Extract the [X, Y] coordinate from the center of the cell holding the provided text.  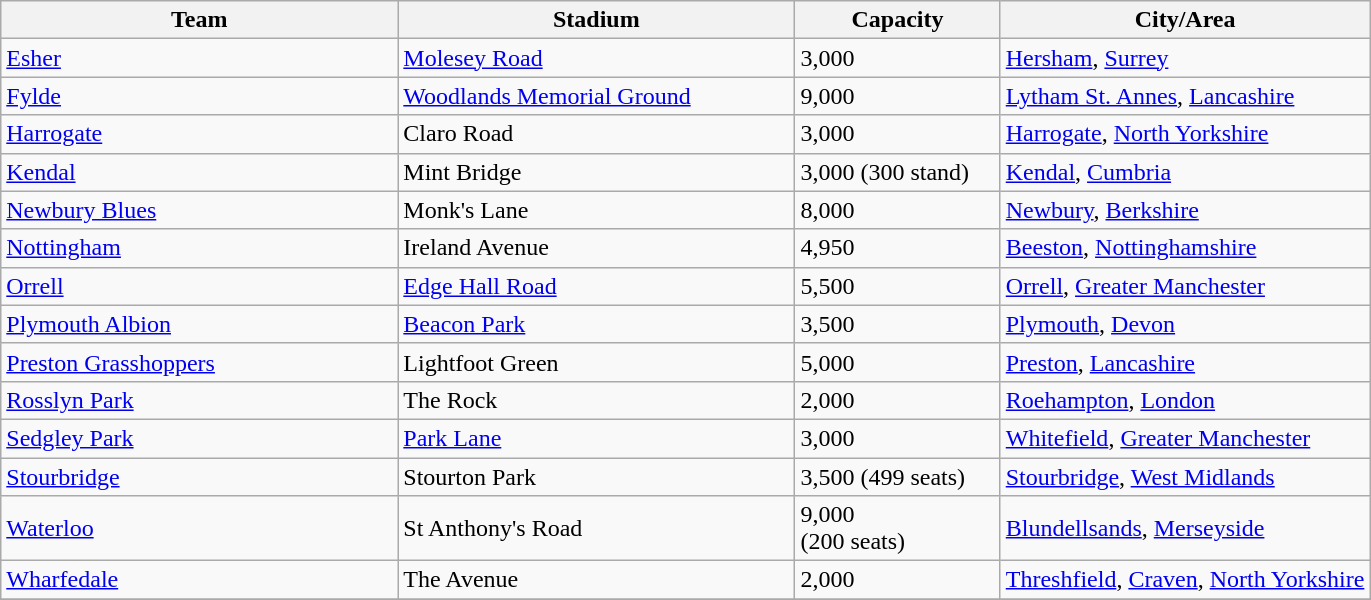
Waterloo [200, 528]
Molesey Road [596, 58]
Harrogate, North Yorkshire [1185, 134]
Ireland Avenue [596, 248]
Plymouth, Devon [1185, 324]
Roehampton, London [1185, 400]
Beacon Park [596, 324]
Preston Grasshoppers [200, 362]
Capacity [898, 20]
Mint Bridge [596, 172]
Stourbridge [200, 477]
Harrogate [200, 134]
Park Lane [596, 438]
Orrell [200, 286]
Esher [200, 58]
Hersham, Surrey [1185, 58]
Fylde [200, 96]
Kendal, Cumbria [1185, 172]
St Anthony's Road [596, 528]
3,500 [898, 324]
Woodlands Memorial Ground [596, 96]
Sedgley Park [200, 438]
Blundellsands, Merseyside [1185, 528]
Wharfedale [200, 580]
9,000(200 seats) [898, 528]
Stourbridge, West Midlands [1185, 477]
Orrell, Greater Manchester [1185, 286]
Beeston, Nottinghamshire [1185, 248]
Nottingham [200, 248]
Preston, Lancashire [1185, 362]
Threshfield, Craven, North Yorkshire [1185, 580]
Stadium [596, 20]
Claro Road [596, 134]
Team [200, 20]
3,500 (499 seats) [898, 477]
5,000 [898, 362]
4,950 [898, 248]
Whitefield, Greater Manchester [1185, 438]
Monk's Lane [596, 210]
Plymouth Albion [200, 324]
9,000 [898, 96]
Newbury, Berkshire [1185, 210]
8,000 [898, 210]
Rosslyn Park [200, 400]
Stourton Park [596, 477]
The Rock [596, 400]
Newbury Blues [200, 210]
The Avenue [596, 580]
5,500 [898, 286]
Kendal [200, 172]
Lytham St. Annes, Lancashire [1185, 96]
Lightfoot Green [596, 362]
Edge Hall Road [596, 286]
City/Area [1185, 20]
3,000 (300 stand) [898, 172]
